Pinpoint the cell where the given text exists, returning its [X, Y] midpoint coordinate. 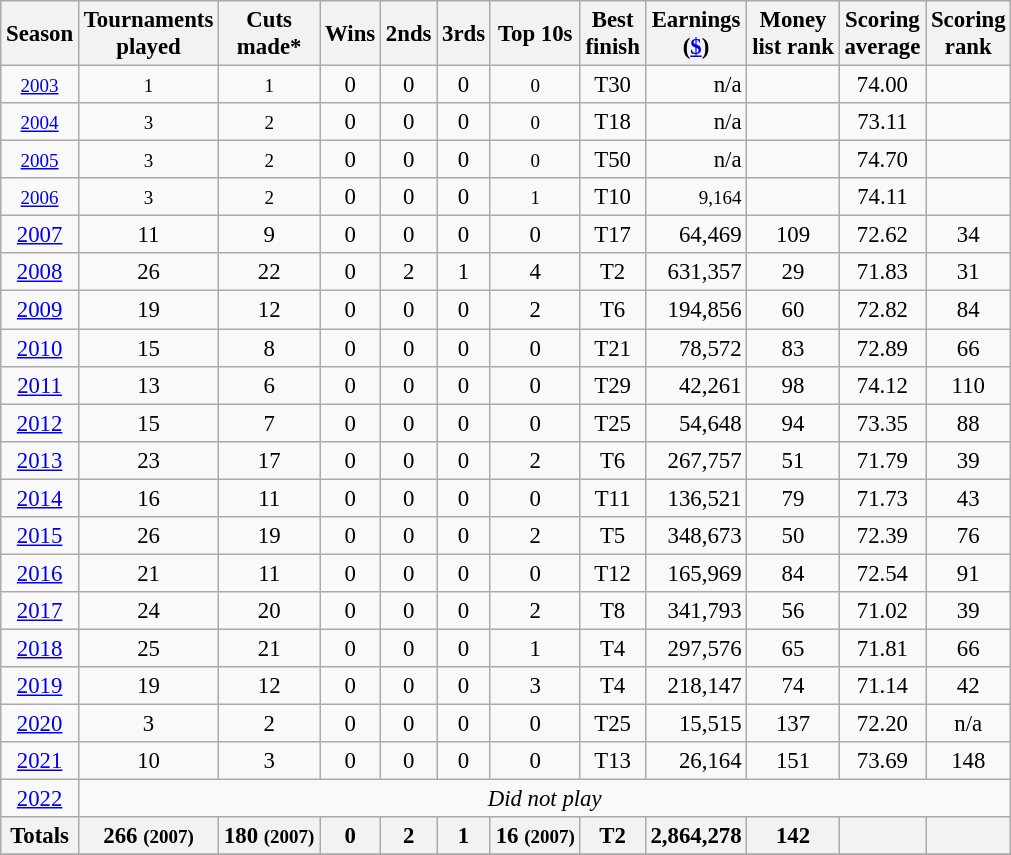
2007 [40, 235]
8 [270, 348]
136,521 [696, 498]
74 [793, 686]
218,147 [696, 686]
2004 [40, 122]
72.82 [882, 310]
88 [968, 423]
Tournamentsplayed [148, 34]
Scoringrank [968, 34]
56 [793, 611]
71.14 [882, 686]
7 [270, 423]
42 [968, 686]
2013 [40, 460]
51 [793, 460]
74.00 [882, 85]
72.39 [882, 536]
110 [968, 385]
2021 [40, 761]
297,576 [696, 648]
2009 [40, 310]
2017 [40, 611]
2,864,278 [696, 836]
2022 [40, 799]
165,969 [696, 573]
10 [148, 761]
T50 [612, 160]
267,757 [696, 460]
29 [793, 273]
15,515 [696, 724]
65 [793, 648]
3rds [464, 34]
Totals [40, 836]
Scoringaverage [882, 34]
72.62 [882, 235]
2014 [40, 498]
109 [793, 235]
31 [968, 273]
T17 [612, 235]
341,793 [696, 611]
T12 [612, 573]
137 [793, 724]
631,357 [696, 273]
194,856 [696, 310]
2020 [40, 724]
13 [148, 385]
71.02 [882, 611]
78,572 [696, 348]
T5 [612, 536]
73.11 [882, 122]
71.83 [882, 273]
50 [793, 536]
T29 [612, 385]
Did not play [544, 799]
98 [793, 385]
23 [148, 460]
Wins [350, 34]
72.89 [882, 348]
266 (2007) [148, 836]
22 [270, 273]
72.54 [882, 573]
43 [968, 498]
9 [270, 235]
24 [148, 611]
71.81 [882, 648]
9,164 [696, 197]
71.79 [882, 460]
25 [148, 648]
Earnings($) [696, 34]
142 [793, 836]
72.20 [882, 724]
2019 [40, 686]
T21 [612, 348]
4 [535, 273]
180 (2007) [270, 836]
73.35 [882, 423]
73.69 [882, 761]
91 [968, 573]
Season [40, 34]
34 [968, 235]
Top 10s [535, 34]
26,164 [696, 761]
2018 [40, 648]
16 (2007) [535, 836]
74.70 [882, 160]
83 [793, 348]
2006 [40, 197]
6 [270, 385]
T11 [612, 498]
Bestfinish [612, 34]
Cutsmade* [270, 34]
74.12 [882, 385]
17 [270, 460]
2010 [40, 348]
2016 [40, 573]
2011 [40, 385]
2003 [40, 85]
T8 [612, 611]
2008 [40, 273]
20 [270, 611]
151 [793, 761]
2012 [40, 423]
54,648 [696, 423]
42,261 [696, 385]
T30 [612, 85]
2nds [409, 34]
74.11 [882, 197]
148 [968, 761]
16 [148, 498]
T18 [612, 122]
348,673 [696, 536]
76 [968, 536]
2015 [40, 536]
Moneylist rank [793, 34]
T13 [612, 761]
T10 [612, 197]
60 [793, 310]
64,469 [696, 235]
79 [793, 498]
71.73 [882, 498]
94 [793, 423]
2005 [40, 160]
